Return [x, y] of the center of cell containing provided text 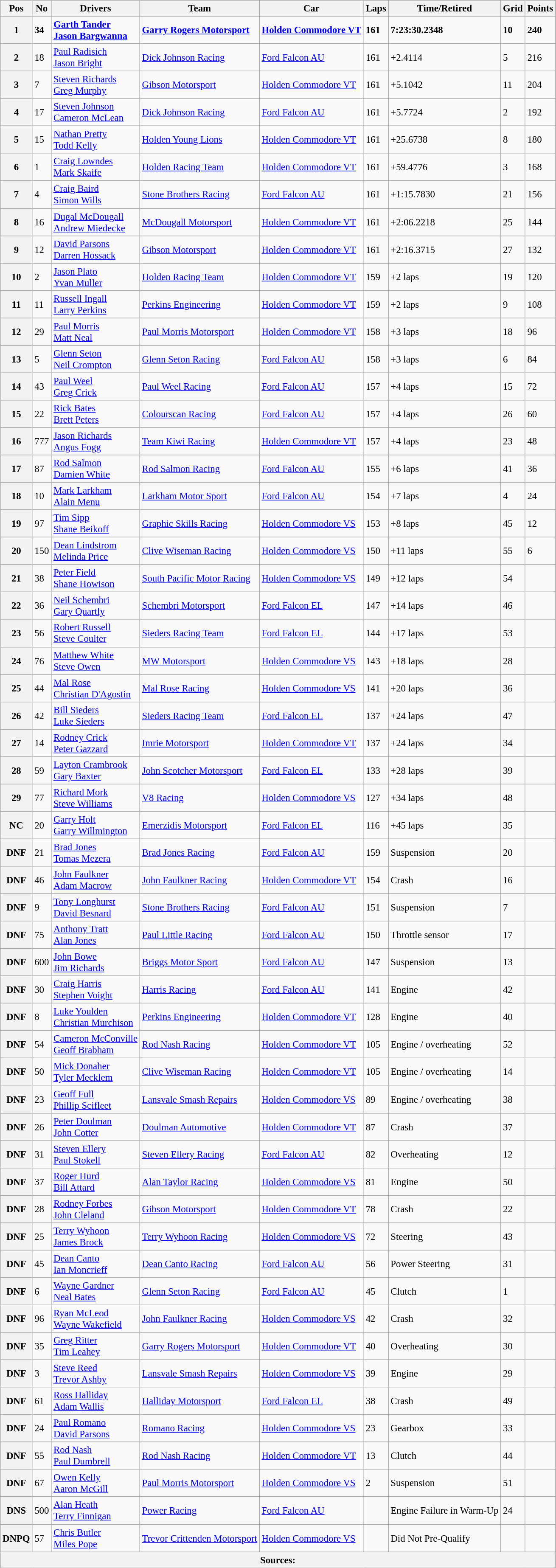
97 [42, 524]
143 [376, 660]
Steering [445, 1237]
Paul Romano David Parsons [96, 1429]
Engine Failure in Warm-Up [445, 1511]
Steven Ellery Paul Stokell [96, 1155]
Sources: [278, 1560]
500 [42, 1511]
Rod Salmon Racing [199, 469]
Alan Heath Terry Finnigan [96, 1511]
MW Motorsport [199, 660]
Paul Weel Greg Crick [96, 386]
52 [513, 1044]
Power Racing [199, 1511]
57 [42, 1538]
53 [513, 633]
David Parsons Darren Hossack [96, 250]
Peter Field Shane Howison [96, 578]
Mal Rose Racing [199, 688]
Larkham Motor Sport [199, 497]
NC [16, 825]
Halliday Motorsport [199, 1401]
South Pacific Motor Racing [199, 578]
Team [199, 8]
47 [513, 716]
78 [376, 1209]
7:23:30.2348 [445, 31]
Glenn Seton Neil Crompton [96, 359]
153 [376, 524]
Trevor Crittenden Motorsport [199, 1538]
Car [312, 8]
151 [376, 908]
Steven Richards Greg Murphy [96, 85]
Did Not Pre-Qualify [445, 1538]
Nathan Pretty Todd Kelly [96, 140]
DNS [16, 1511]
600 [42, 963]
Rod Nash Paul Dumbrell [96, 1456]
Schembri Motorsport [199, 606]
Robert Russell Steve Coulter [96, 633]
+34 laps [445, 798]
149 [376, 578]
Colourscan Racing [199, 414]
Layton Crambrook Gary Baxter [96, 771]
77 [42, 798]
+14 laps [445, 606]
Romano Racing [199, 1429]
Craig Harris Stephen Voight [96, 990]
Brad Jones Racing [199, 852]
Power Steering [445, 1264]
Mark Larkham Alain Menu [96, 497]
Grid [513, 8]
Terry Wyhoon James Brock [96, 1237]
Imrie Motorsport [199, 743]
+5.7724 [445, 112]
Briggs Motor Sport [199, 963]
168 [540, 167]
Peter Doulman John Cotter [96, 1127]
John Scotcher Motorsport [199, 771]
Steven Johnson Cameron McLean [96, 112]
+20 laps [445, 688]
Alan Taylor Racing [199, 1182]
49 [513, 1401]
82 [376, 1155]
Throttle sensor [445, 935]
133 [376, 771]
+5.1042 [445, 85]
67 [42, 1483]
81 [376, 1182]
Rodney Crick Peter Gazzard [96, 743]
DNPQ [16, 1538]
Graphic Skills Racing [199, 524]
Rick Bates Brett Peters [96, 414]
Greg Ritter Tim Leahey [96, 1346]
+6 laps [445, 469]
116 [376, 825]
+17 laps [445, 633]
+2:06.2218 [445, 222]
Laps [376, 8]
Paul Morris Matt Neal [96, 332]
Dugal McDougall Andrew Miedecke [96, 222]
108 [540, 304]
84 [540, 359]
+1:15.7830 [445, 194]
Dean Canto Ian Moncrieff [96, 1264]
Chris Butler Miles Pope [96, 1538]
Team Kiwi Racing [199, 441]
+7 laps [445, 497]
Drivers [96, 8]
59 [42, 771]
+2:16.3715 [445, 250]
32 [513, 1318]
41 [513, 469]
McDougall Motorsport [199, 222]
Steven Ellery Racing [199, 1155]
+18 laps [445, 660]
Dean Canto Racing [199, 1264]
Owen Kelly Aaron McGill [96, 1483]
John Faulkner Adam Macrow [96, 880]
John Bowe Jim Richards [96, 963]
Tony Longhurst David Besnard [96, 908]
Emerzidis Motorsport [199, 825]
777 [42, 441]
+45 laps [445, 825]
128 [376, 1017]
216 [540, 58]
Wayne Gardner Neal Bates [96, 1291]
Garry Holt Garry Willmington [96, 825]
Harris Racing [199, 990]
Rod Salmon Damien White [96, 469]
Tim Sipp Shane Beikoff [96, 524]
76 [42, 660]
75 [42, 935]
V8 Racing [199, 798]
127 [376, 798]
60 [540, 414]
Time/Retired [445, 8]
Matthew White Steve Owen [96, 660]
51 [513, 1483]
Ross Halliday Adam Wallis [96, 1401]
Craig Baird Simon Wills [96, 194]
Bill Sieders Luke Sieders [96, 716]
Paul Radisich Jason Bright [96, 58]
+59.4776 [445, 167]
132 [540, 250]
Geoff Full Phillip Scifleet [96, 1099]
+8 laps [445, 524]
180 [540, 140]
Garth Tander Jason Bargwanna [96, 31]
156 [540, 194]
+25.6738 [445, 140]
Rodney Forbes John Cleland [96, 1209]
Terry Wyhoon Racing [199, 1237]
204 [540, 85]
Cameron McConville Geoff Brabham [96, 1044]
Brad Jones Tomas Mezera [96, 852]
192 [540, 112]
Luke Youlden Christian Murchison [96, 1017]
Richard Mork Steve Williams [96, 798]
Ryan McLeod Wayne Wakefield [96, 1318]
+12 laps [445, 578]
Paul Weel Racing [199, 386]
Gearbox [445, 1429]
Jason Plato Yvan Muller [96, 277]
Craig Lowndes Mark Skaife [96, 167]
Paul Little Racing [199, 935]
240 [540, 31]
Points [540, 8]
Dean Lindstrom Melinda Price [96, 551]
61 [42, 1401]
Pos [16, 8]
120 [540, 277]
Doulman Automotive [199, 1127]
Anthony Tratt Alan Jones [96, 935]
155 [376, 469]
Jason Richards Angus Fogg [96, 441]
+28 laps [445, 771]
Mal Rose Christian D'Agostin [96, 688]
33 [513, 1429]
Russell Ingall Larry Perkins [96, 304]
Neil Schembri Gary Quartly [96, 606]
+11 laps [445, 551]
No [42, 8]
Mick Donaher Tyler Mecklem [96, 1072]
Steve Reed Trevor Ashby [96, 1374]
89 [376, 1099]
Roger Hurd Bill Attard [96, 1182]
Holden Young Lions [199, 140]
+2.4114 [445, 58]
